Provide the (x, y) coordinate of the cell's center where the given text is located.  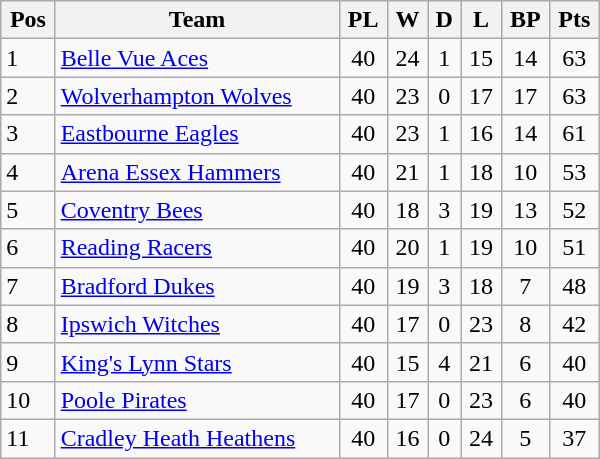
Cradley Heath Heathens (197, 438)
D (444, 20)
Coventry Bees (197, 210)
42 (574, 324)
48 (574, 286)
53 (574, 172)
Belle Vue Aces (197, 58)
51 (574, 248)
Ipswich Witches (197, 324)
Team (197, 20)
PL (363, 20)
52 (574, 210)
Bradford Dukes (197, 286)
King's Lynn Stars (197, 362)
37 (574, 438)
Pos (28, 20)
11 (28, 438)
Poole Pirates (197, 400)
BP (525, 20)
W (408, 20)
Reading Racers (197, 248)
61 (574, 134)
Wolverhampton Wolves (197, 96)
L (482, 20)
Arena Essex Hammers (197, 172)
20 (408, 248)
2 (28, 96)
Pts (574, 20)
Eastbourne Eagles (197, 134)
9 (28, 362)
13 (525, 210)
